Locate the cell with the specified text and output its [X, Y] center coordinate. 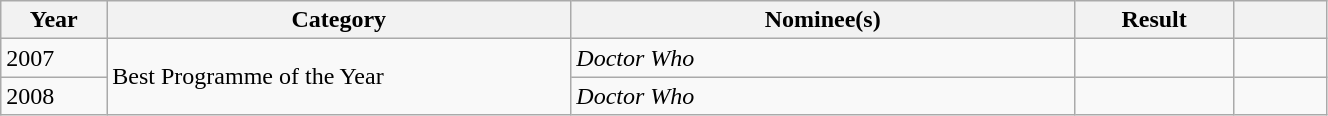
2008 [54, 96]
Nominee(s) [823, 20]
Best Programme of the Year [339, 77]
Category [339, 20]
2007 [54, 58]
Year [54, 20]
Result [1154, 20]
